Pinpoint the cell where the given text exists, returning its [X, Y] midpoint coordinate. 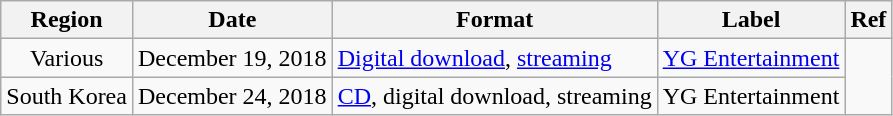
Digital download, streaming [494, 58]
Region [67, 20]
South Korea [67, 96]
Format [494, 20]
Various [67, 58]
December 19, 2018 [232, 58]
Date [232, 20]
Ref [868, 20]
Label [751, 20]
CD, digital download, streaming [494, 96]
December 24, 2018 [232, 96]
